Search for the cell housing the specified text and yield its [x, y] center coordinate. 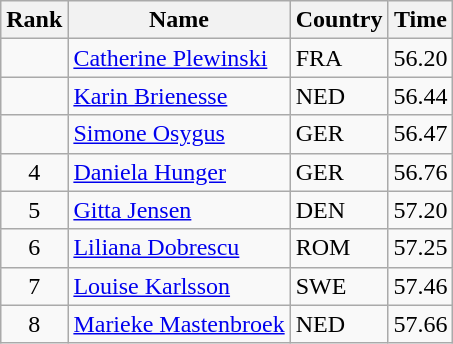
Karin Brienesse [179, 96]
SWE [339, 286]
56.76 [420, 172]
Simone Osygus [179, 134]
Daniela Hunger [179, 172]
ROM [339, 248]
Rank [34, 20]
Catherine Plewinski [179, 58]
7 [34, 286]
FRA [339, 58]
56.20 [420, 58]
8 [34, 324]
Time [420, 20]
57.66 [420, 324]
DEN [339, 210]
57.25 [420, 248]
Country [339, 20]
Liliana Dobrescu [179, 248]
6 [34, 248]
56.44 [420, 96]
5 [34, 210]
4 [34, 172]
Marieke Mastenbroek [179, 324]
Name [179, 20]
56.47 [420, 134]
57.20 [420, 210]
Louise Karlsson [179, 286]
Gitta Jensen [179, 210]
57.46 [420, 286]
